Pinpoint the cell where the given text exists, returning its (X, Y) midpoint coordinate. 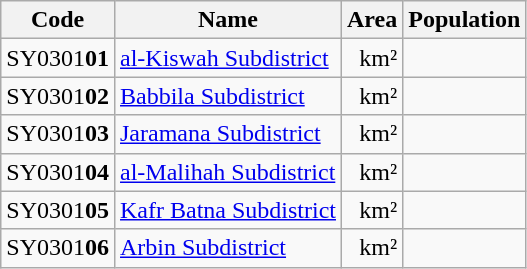
SY030103 (58, 134)
SY030102 (58, 96)
al-Kiswah Subdistrict (228, 58)
Population (464, 20)
Kafr Batna Subdistrict (228, 210)
SY030105 (58, 210)
Name (228, 20)
SY030106 (58, 248)
Area (372, 20)
al-Malihah Subdistrict (228, 172)
Arbin Subdistrict (228, 248)
Code (58, 20)
Babbila Subdistrict (228, 96)
SY030104 (58, 172)
Jaramana Subdistrict (228, 134)
SY030101 (58, 58)
